Scan for the cell matching the given text and deliver its [x, y] coordinate at center. 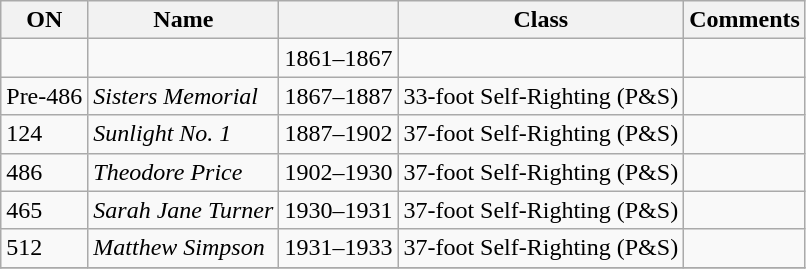
1902–1930 [338, 172]
Sunlight No. 1 [184, 134]
1887–1902 [338, 134]
1861–1867 [338, 58]
1867–1887 [338, 96]
465 [44, 210]
1930–1931 [338, 210]
Sisters Memorial [184, 96]
Comments [745, 20]
ON [44, 20]
Class [541, 20]
Matthew Simpson [184, 248]
Pre-486 [44, 96]
Sarah Jane Turner [184, 210]
Name [184, 20]
124 [44, 134]
1931–1933 [338, 248]
Theodore Price [184, 172]
486 [44, 172]
33-foot Self-Righting (P&S) [541, 96]
512 [44, 248]
